Detect which cell encompasses the target text, then output its (x, y) center coordinate. 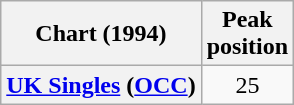
25 (247, 85)
UK Singles (OCC) (101, 85)
Chart (1994) (101, 34)
Peakposition (247, 34)
